From the cell containing the given text, extract its center point as (X, Y) coordinate. 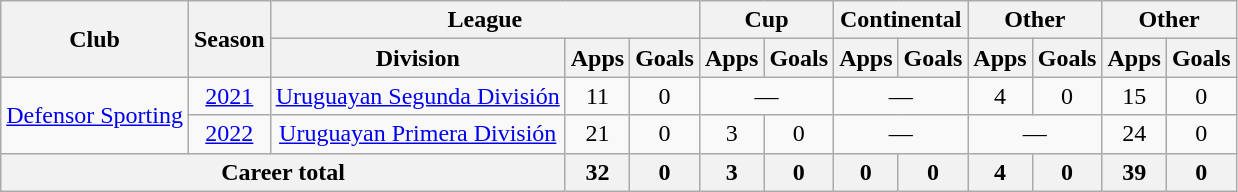
Cup (766, 20)
Career total (283, 172)
Defensor Sporting (95, 115)
Uruguayan Segunda División (418, 96)
2022 (229, 134)
Uruguayan Primera División (418, 134)
11 (597, 96)
Division (418, 58)
15 (1134, 96)
21 (597, 134)
Club (95, 39)
Continental (901, 20)
League (484, 20)
39 (1134, 172)
24 (1134, 134)
32 (597, 172)
2021 (229, 96)
Season (229, 39)
